Return (X, Y) of the center of cell containing provided text 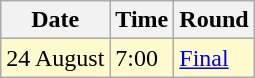
7:00 (142, 58)
Date (56, 20)
Time (142, 20)
Final (214, 58)
24 August (56, 58)
Round (214, 20)
